Pinpoint the cell where the given text exists, returning its (x, y) midpoint coordinate. 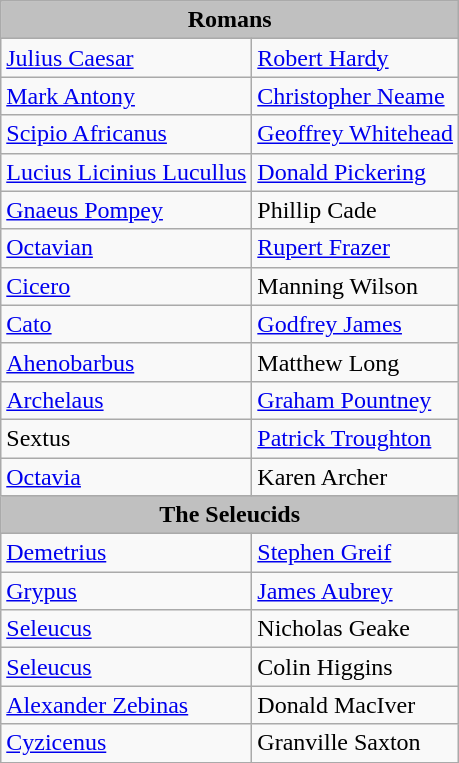
Robert Hardy (356, 58)
Sextus (126, 438)
Geoffrey Whitehead (356, 134)
Matthew Long (356, 362)
Alexander Zebinas (126, 705)
Christopher Neame (356, 96)
Gnaeus Pompey (126, 210)
Nicholas Geake (356, 629)
Godfrey James (356, 324)
Lucius Licinius Lucullus (126, 172)
Graham Pountney (356, 400)
Karen Archer (356, 477)
Romans (230, 20)
Scipio Africanus (126, 134)
Julius Caesar (126, 58)
Archelaus (126, 400)
Patrick Troughton (356, 438)
Cicero (126, 286)
Colin Higgins (356, 667)
Demetrius (126, 553)
Grypus (126, 591)
Octavian (126, 248)
Cyzicenus (126, 743)
Granville Saxton (356, 743)
James Aubrey (356, 591)
Ahenobarbus (126, 362)
Phillip Cade (356, 210)
Donald MacIver (356, 705)
Stephen Greif (356, 553)
Cato (126, 324)
Octavia (126, 477)
Rupert Frazer (356, 248)
Manning Wilson (356, 286)
The Seleucids (230, 515)
Donald Pickering (356, 172)
Mark Antony (126, 96)
